Return (X, Y) of the center of cell containing provided text 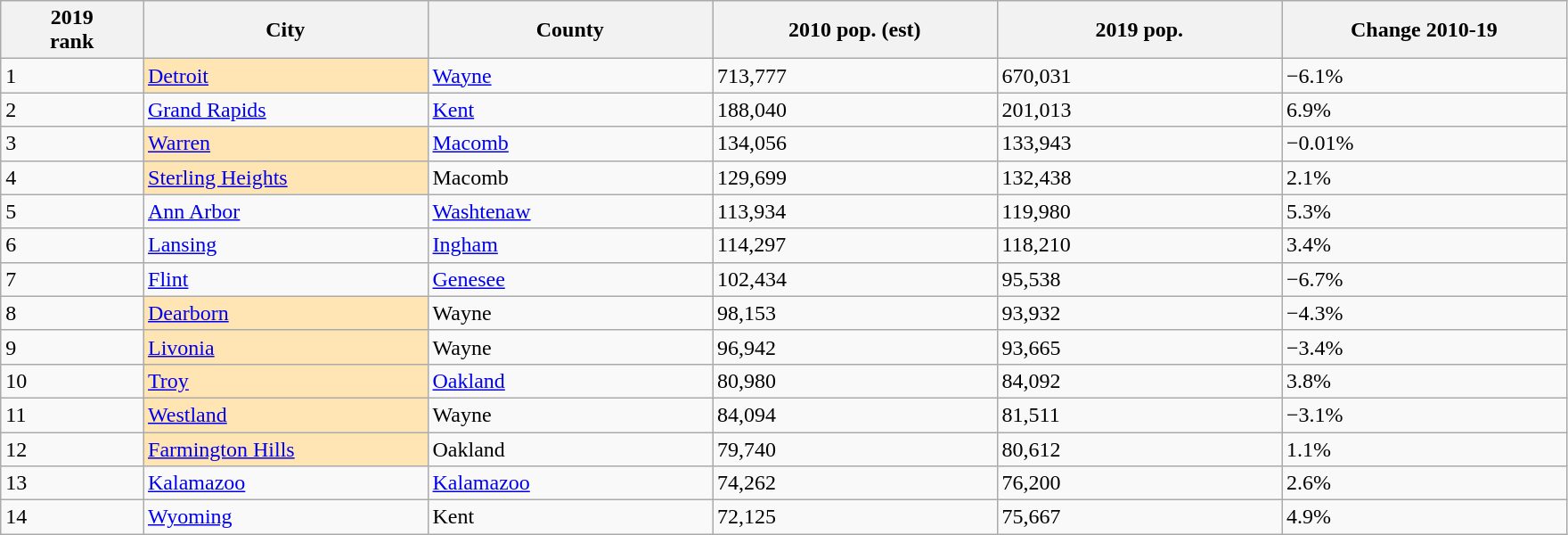
2 (72, 110)
201,013 (1139, 110)
−6.7% (1424, 279)
713,777 (855, 76)
City (285, 30)
670,031 (1139, 76)
114,297 (855, 245)
113,934 (855, 211)
3 (72, 144)
Ingham (570, 245)
1 (72, 76)
Flint (285, 279)
79,740 (855, 449)
6 (72, 245)
−3.4% (1424, 347)
−6.1% (1424, 76)
9 (72, 347)
133,943 (1139, 144)
Grand Rapids (285, 110)
−3.1% (1424, 415)
2.6% (1424, 483)
Dearborn (285, 313)
5.3% (1424, 211)
Westland (285, 415)
96,942 (855, 347)
98,153 (855, 313)
93,932 (1139, 313)
95,538 (1139, 279)
Warren (285, 144)
76,200 (1139, 483)
5 (72, 211)
2.1% (1424, 177)
11 (72, 415)
Detroit (285, 76)
3.8% (1424, 381)
Change 2010-19 (1424, 30)
2010 pop. (est) (855, 30)
102,434 (855, 279)
Wyoming (285, 517)
75,667 (1139, 517)
10 (72, 381)
84,094 (855, 415)
4 (72, 177)
Lansing (285, 245)
6.9% (1424, 110)
1.1% (1424, 449)
93,665 (1139, 347)
8 (72, 313)
132,438 (1139, 177)
Troy (285, 381)
Livonia (285, 347)
12 (72, 449)
13 (72, 483)
2019 pop. (1139, 30)
14 (72, 517)
2019rank (72, 30)
134,056 (855, 144)
84,092 (1139, 381)
3.4% (1424, 245)
Washtenaw (570, 211)
Genesee (570, 279)
74,262 (855, 483)
80,980 (855, 381)
−0.01% (1424, 144)
4.9% (1424, 517)
118,210 (1139, 245)
Farmington Hills (285, 449)
129,699 (855, 177)
72,125 (855, 517)
Sterling Heights (285, 177)
188,040 (855, 110)
County (570, 30)
7 (72, 279)
Ann Arbor (285, 211)
80,612 (1139, 449)
−4.3% (1424, 313)
119,980 (1139, 211)
81,511 (1139, 415)
